Search for the cell housing the specified text and yield its [x, y] center coordinate. 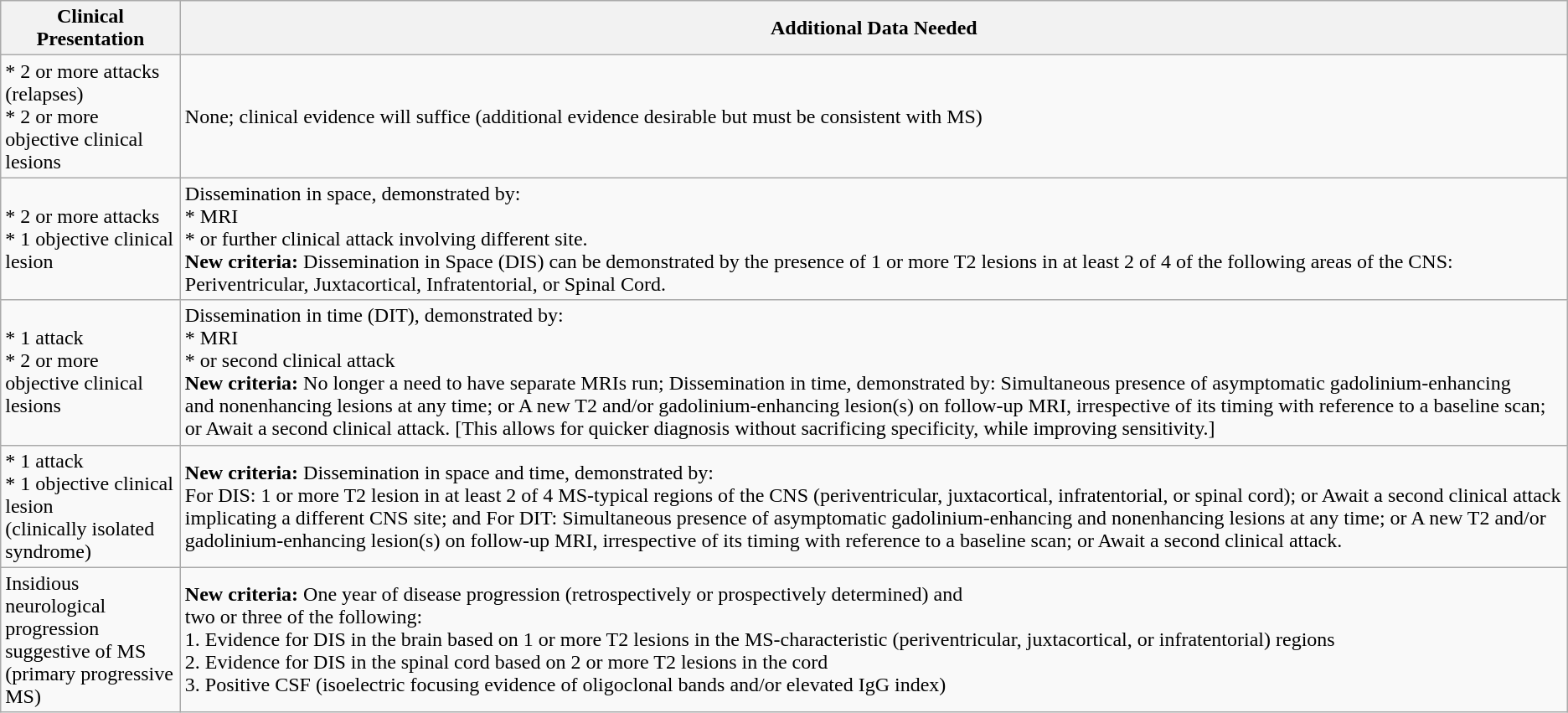
* 1 attack * 2 or more objective clinical lesions [90, 372]
Additional Data Needed [874, 28]
Clinical Presentation [90, 28]
* 1 attack * 1 objective clinical lesion (clinically isolated syndrome) [90, 506]
Insidious neurological progression suggestive of MS (primary progressive MS) [90, 640]
None; clinical evidence will suffice (additional evidence desirable but must be consistent with MS) [874, 116]
* 2 or more attacks * 1 objective clinical lesion [90, 239]
* 2 or more attacks (relapses) * 2 or more objective clinical lesions [90, 116]
